Find where the given text appears and provide that cell's center as (x, y) coordinate. 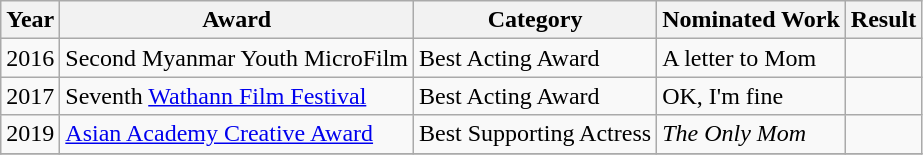
A letter to Mom (752, 58)
Nominated Work (752, 20)
OK, I'm fine (752, 96)
Result (883, 20)
Category (536, 20)
Award (237, 20)
2019 (30, 134)
Asian Academy Creative Award (237, 134)
Best Supporting Actress (536, 134)
The Only Mom (752, 134)
2017 (30, 96)
Seventh Wathann Film Festival (237, 96)
Second Myanmar Youth MicroFilm (237, 58)
Year (30, 20)
2016 (30, 58)
